Return the (X, Y) coordinate for the center point of the cell that contains the specified text.  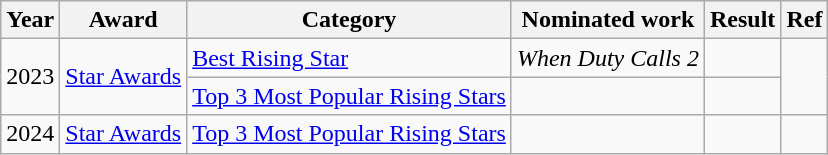
When Duty Calls 2 (608, 58)
Result (742, 20)
Ref (804, 20)
2023 (30, 77)
2024 (30, 134)
Best Rising Star (350, 58)
Award (124, 20)
Year (30, 20)
Category (350, 20)
Nominated work (608, 20)
